Output the [X, Y] coordinate of the center of the cell containing the given text.  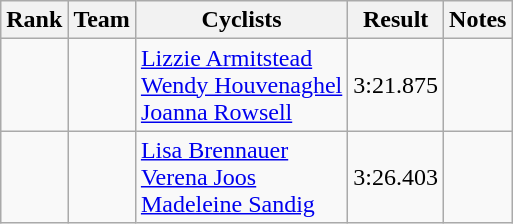
Lizzie ArmitsteadWendy HouvenaghelJoanna Rowsell [241, 85]
Team [102, 20]
Notes [478, 20]
Result [396, 20]
3:21.875 [396, 85]
Rank [34, 20]
3:26.403 [396, 177]
Lisa BrennauerVerena JoosMadeleine Sandig [241, 177]
Cyclists [241, 20]
